Capture the cell that displays the provided text and extract its [X, Y] central coordinate. 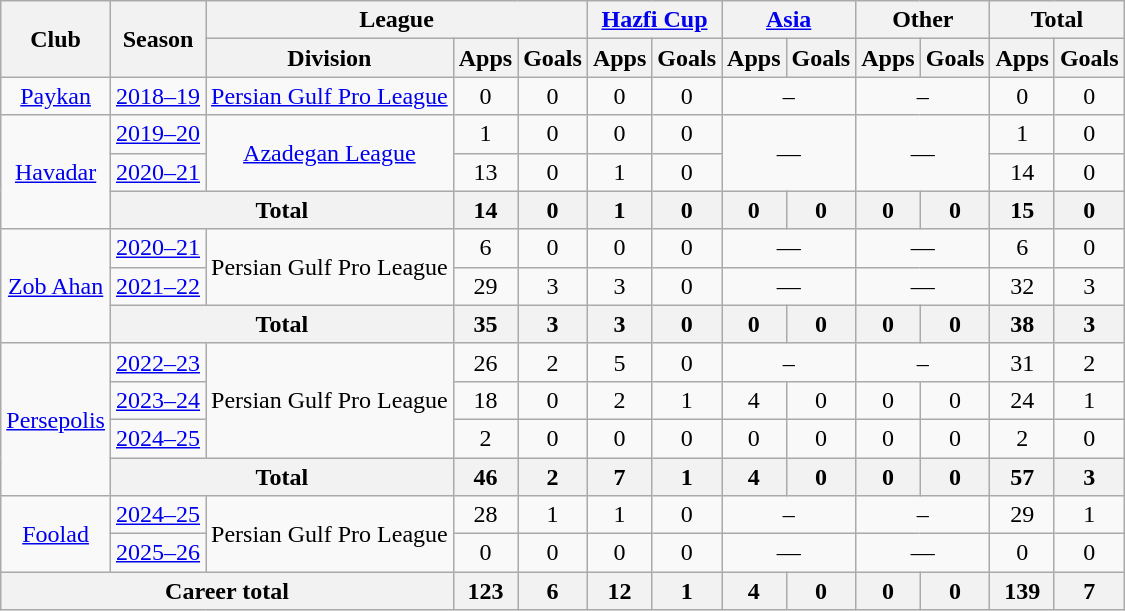
2018–19 [158, 96]
2022–23 [158, 362]
2023–24 [158, 400]
32 [1022, 286]
46 [485, 477]
Career total [227, 591]
Foolad [56, 534]
Club [56, 39]
Zob Ahan [56, 286]
5 [619, 362]
Persepolis [56, 419]
Havadar [56, 172]
38 [1022, 324]
15 [1022, 210]
Asia [789, 20]
Hazfi Cup [654, 20]
35 [485, 324]
Season [158, 39]
Paykan [56, 96]
Other [923, 20]
139 [1022, 591]
18 [485, 400]
57 [1022, 477]
13 [485, 172]
26 [485, 362]
2025–26 [158, 553]
Division [330, 58]
Azadegan League [330, 153]
2021–22 [158, 286]
12 [619, 591]
123 [485, 591]
31 [1022, 362]
24 [1022, 400]
2019–20 [158, 134]
28 [485, 515]
League [397, 20]
